Determine the (X, Y) coordinate at the center of the cell enclosing the given text.  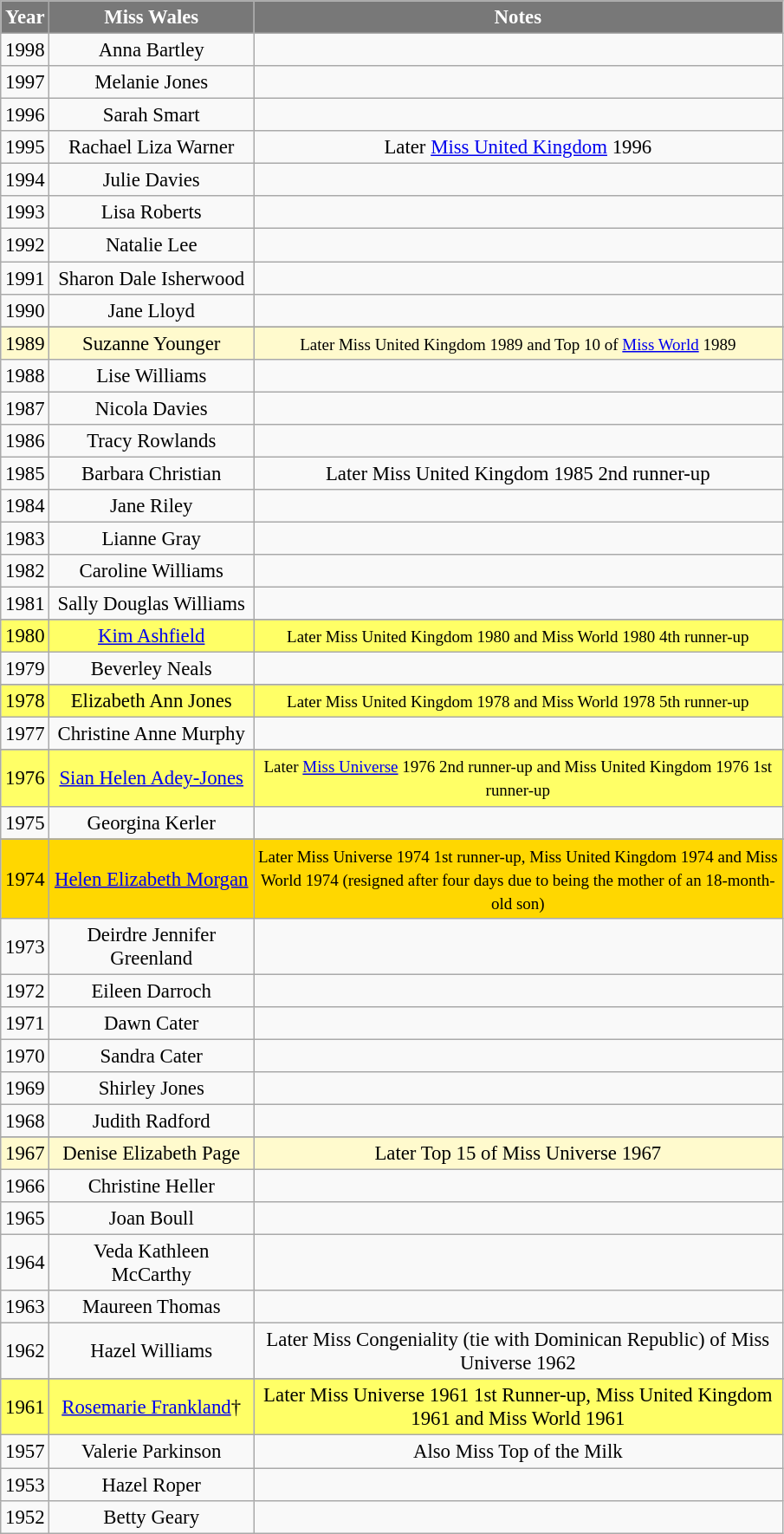
Elizabeth Ann Jones (152, 701)
Miss Wales (152, 17)
1963 (25, 1307)
Beverley Neals (152, 669)
Denise Elizabeth Page (152, 1154)
Dawn Cater (152, 1024)
1996 (25, 115)
1968 (25, 1121)
1977 (25, 734)
1978 (25, 701)
Later Miss United Kingdom 1980 and Miss World 1980 4th runner-up (518, 636)
1962 (25, 1352)
Notes (518, 17)
1986 (25, 441)
Maureen Thomas (152, 1307)
Year (25, 17)
1983 (25, 538)
Natalie Lee (152, 245)
Rachael Liza Warner (152, 147)
Later Top 15 of Miss Universe 1967 (518, 1154)
1966 (25, 1186)
1974 (25, 879)
Suzanne Younger (152, 343)
Kim Ashfield (152, 636)
Julie Davies (152, 180)
1989 (25, 343)
Barbara Christian (152, 473)
Deirdre Jennifer Greenland (152, 946)
Lise Williams (152, 375)
1961 (25, 1407)
1975 (25, 822)
Sandra Cater (152, 1056)
1969 (25, 1089)
1972 (25, 991)
Melanie Jones (152, 82)
1997 (25, 82)
Also Miss Top of the Milk (518, 1452)
Sian Helen Adey-Jones (152, 778)
Tracy Rowlands (152, 441)
1973 (25, 946)
1967 (25, 1154)
1985 (25, 473)
Shirley Jones (152, 1089)
Eileen Darroch (152, 991)
Later Miss Congeniality (tie with Dominican Republic) of Miss Universe 1962 (518, 1352)
1992 (25, 245)
Veda Kathleen McCarthy (152, 1264)
1953 (25, 1485)
Sarah Smart (152, 115)
Judith Radford (152, 1121)
1952 (25, 1517)
1979 (25, 669)
Christine Anne Murphy (152, 734)
1998 (25, 50)
1964 (25, 1264)
1994 (25, 180)
1991 (25, 278)
1976 (25, 778)
Sharon Dale Isherwood (152, 278)
Joan Boull (152, 1219)
1984 (25, 506)
Anna Bartley (152, 50)
Valerie Parkinson (152, 1452)
Jane Riley (152, 506)
Caroline Williams (152, 571)
Later Miss Universe 1976 2nd runner-up and Miss United Kingdom 1976 1st runner-up (518, 778)
1971 (25, 1024)
1987 (25, 408)
Lisa Roberts (152, 212)
1957 (25, 1452)
Christine Heller (152, 1186)
Hazel Roper (152, 1485)
Rosemarie Frankland† (152, 1407)
1988 (25, 375)
Later Miss United Kingdom 1989 and Top 10 of Miss World 1989 (518, 343)
Later Miss Universe 1961 1st Runner-up, Miss United Kingdom 1961 and Miss World 1961 (518, 1407)
Later Miss United Kingdom 1985 2nd runner-up (518, 473)
1993 (25, 212)
1990 (25, 310)
1970 (25, 1056)
1965 (25, 1219)
Georgina Kerler (152, 822)
Later Miss United Kingdom 1996 (518, 147)
Hazel Williams (152, 1352)
1982 (25, 571)
1980 (25, 636)
Helen Elizabeth Morgan (152, 879)
1995 (25, 147)
Sally Douglas Williams (152, 604)
Jane Lloyd (152, 310)
Lianne Gray (152, 538)
Nicola Davies (152, 408)
Betty Geary (152, 1517)
1981 (25, 604)
Later Miss United Kingdom 1978 and Miss World 1978 5th runner-up (518, 701)
